For the text-containing cell, return its midpoint in [X, Y] coordinate format. 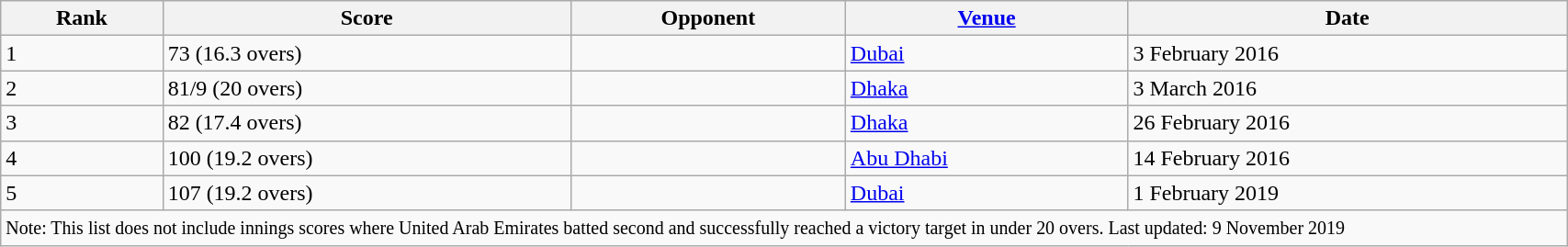
3 March 2016 [1348, 88]
Abu Dhabi [987, 158]
Venue [987, 18]
4 [82, 158]
3 February 2016 [1348, 53]
81/9 (20 overs) [367, 88]
2 [82, 88]
82 (17.4 overs) [367, 123]
Date [1348, 18]
Rank [82, 18]
3 [82, 123]
107 (19.2 overs) [367, 193]
1 [82, 53]
1 February 2019 [1348, 193]
Opponent [707, 18]
100 (19.2 overs) [367, 158]
26 February 2016 [1348, 123]
73 (16.3 overs) [367, 53]
14 February 2016 [1348, 158]
5 [82, 193]
Score [367, 18]
